Provide the (X, Y) coordinate of the cell's center where the given text is located.  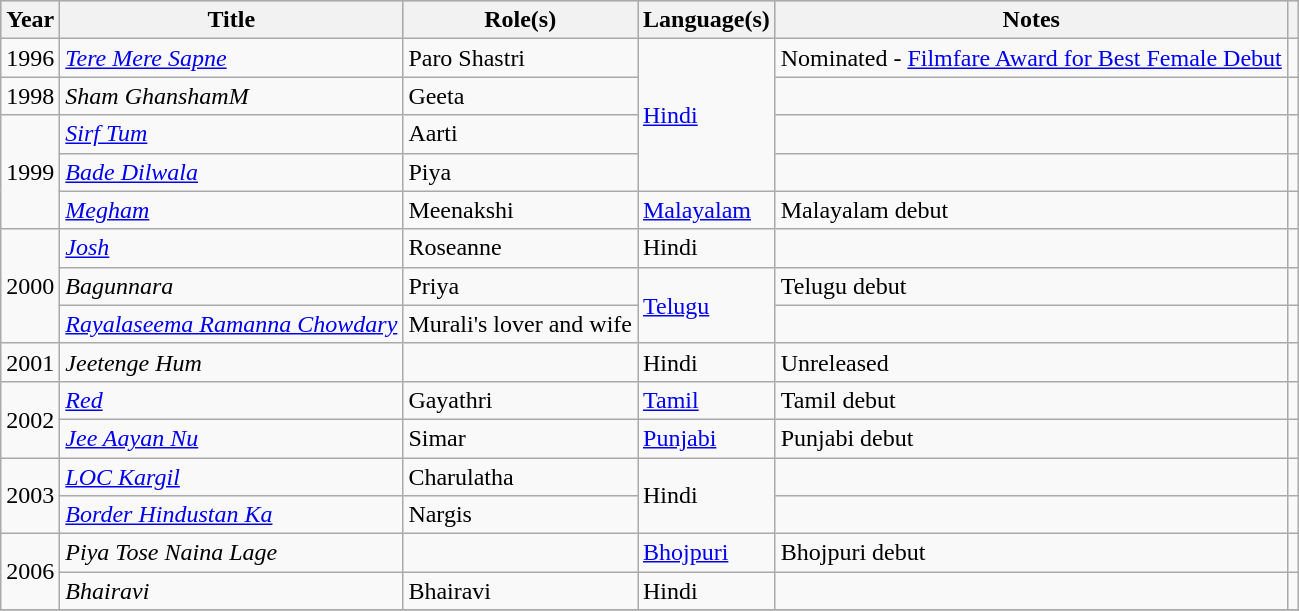
Meenakshi (520, 210)
Bagunnara (232, 286)
Charulatha (520, 477)
Punjabi (707, 438)
Rayalaseema Ramanna Chowdary (232, 324)
Telugu (707, 305)
LOC Kargil (232, 477)
Nargis (520, 515)
Geeta (520, 96)
Bhojpuri debut (1031, 553)
Sham GhanshamM (232, 96)
Bhojpuri (707, 553)
Gayathri (520, 400)
2000 (30, 286)
Josh (232, 248)
Piya (520, 172)
Bade Dilwala (232, 172)
2001 (30, 362)
Simar (520, 438)
Tamil debut (1031, 400)
Malayalam debut (1031, 210)
Tamil (707, 400)
Tere Mere Sapne (232, 58)
Title (232, 20)
Megham (232, 210)
Jee Aayan Nu (232, 438)
Telugu debut (1031, 286)
Murali's lover and wife (520, 324)
Language(s) (707, 20)
Jeetenge Hum (232, 362)
Sirf Tum (232, 134)
1996 (30, 58)
Piya Tose Naina Lage (232, 553)
Notes (1031, 20)
Roseanne (520, 248)
2002 (30, 419)
Malayalam (707, 210)
1998 (30, 96)
Aarti (520, 134)
Unreleased (1031, 362)
Red (232, 400)
Punjabi debut (1031, 438)
Nominated - Filmfare Award for Best Female Debut (1031, 58)
Border Hindustan Ka (232, 515)
Paro Shastri (520, 58)
2003 (30, 496)
1999 (30, 172)
Year (30, 20)
2006 (30, 572)
Priya (520, 286)
Role(s) (520, 20)
